Search for the cell housing the specified text and yield its [X, Y] center coordinate. 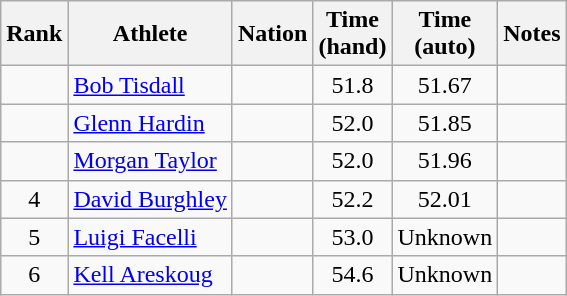
53.0 [352, 237]
Luigi Facelli [150, 237]
Athlete [150, 34]
Time(hand) [352, 34]
6 [34, 275]
David Burghley [150, 199]
51.8 [352, 85]
Kell Areskoug [150, 275]
54.6 [352, 275]
Notes [532, 34]
Nation [272, 34]
51.85 [445, 123]
52.01 [445, 199]
Glenn Hardin [150, 123]
Bob Tisdall [150, 85]
51.67 [445, 85]
Time(auto) [445, 34]
4 [34, 199]
52.2 [352, 199]
5 [34, 237]
51.96 [445, 161]
Rank [34, 34]
Morgan Taylor [150, 161]
